Extract the [x, y] coordinate from the center of the cell holding the provided text.  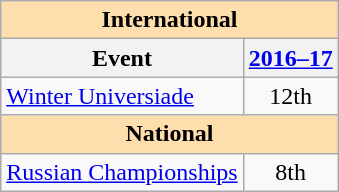
Russian Championships [122, 172]
Event [122, 58]
Winter Universiade [122, 96]
8th [290, 172]
12th [290, 96]
National [170, 134]
2016–17 [290, 58]
International [170, 20]
